Find where the given text appears and provide that cell's center as (X, Y) coordinate. 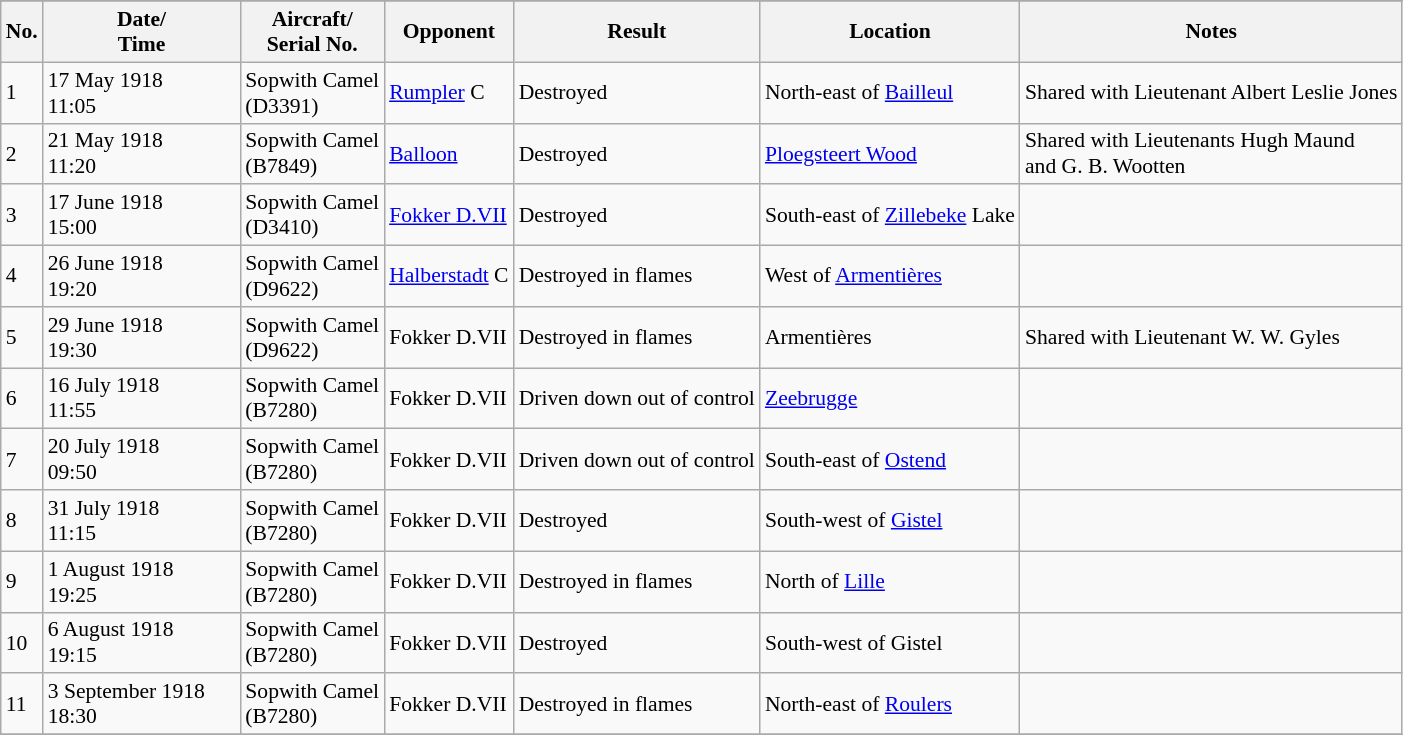
6 (22, 398)
Halberstadt C (448, 276)
17 May 191811:05 (142, 92)
5 (22, 338)
3 September 191818:30 (142, 704)
Shared with Lieutenant Albert Leslie Jones (1211, 92)
Shared with Lieutenants Hugh Maundand G. B. Wootten (1211, 154)
Notes (1211, 32)
26 June 191819:20 (142, 276)
1 (22, 92)
Ploegsteert Wood (890, 154)
Rumpler C (448, 92)
North-east of Bailleul (890, 92)
31 July 191811:15 (142, 520)
17 June 191815:00 (142, 216)
10 (22, 642)
20 July 191809:50 (142, 460)
Sopwith Camel(B7849) (312, 154)
7 (22, 460)
Sopwith Camel(D3391) (312, 92)
North of Lille (890, 582)
Opponent (448, 32)
Date/Time (142, 32)
4 (22, 276)
Result (637, 32)
Sopwith Camel(D3410) (312, 216)
9 (22, 582)
11 (22, 704)
2 (22, 154)
Balloon (448, 154)
21 May 191811:20 (142, 154)
No. (22, 32)
Armentières (890, 338)
29 June 191819:30 (142, 338)
Shared with Lieutenant W. W. Gyles (1211, 338)
South-east of Ostend (890, 460)
1 August 191819:25 (142, 582)
Location (890, 32)
West of Armentières (890, 276)
North-east of Roulers (890, 704)
Zeebrugge (890, 398)
Aircraft/Serial No. (312, 32)
8 (22, 520)
16 July 191811:55 (142, 398)
South-east of Zillebeke Lake (890, 216)
3 (22, 216)
6 August 191819:15 (142, 642)
